From the cell containing the given text, extract its center point as (X, Y) coordinate. 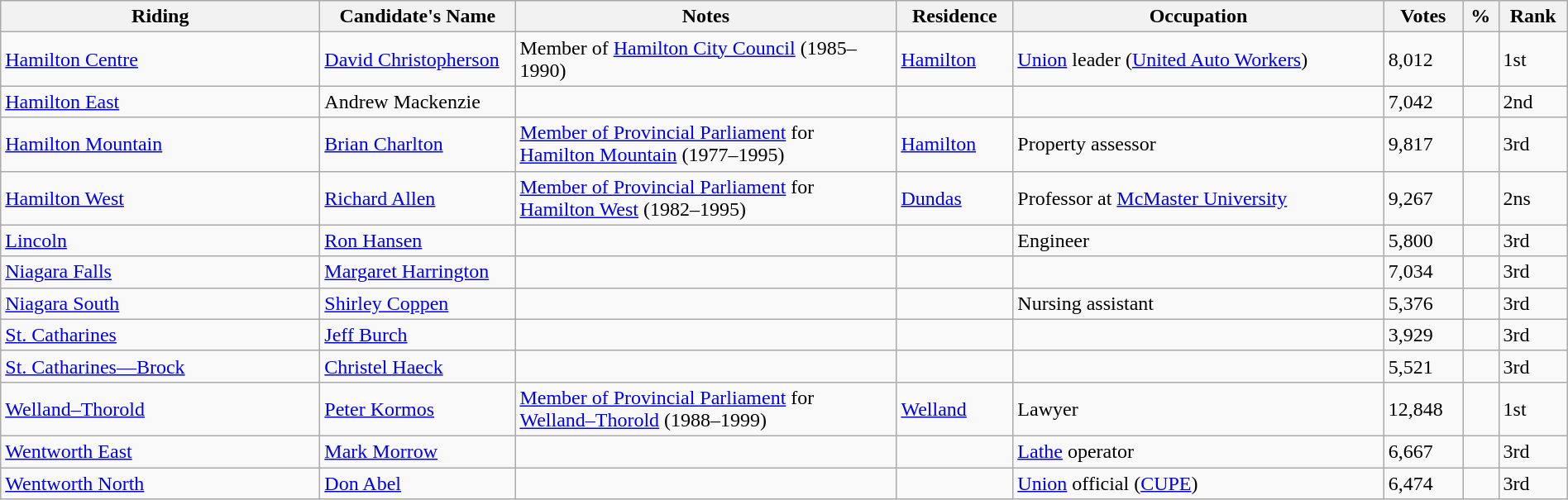
St. Catharines (160, 335)
Union official (CUPE) (1198, 483)
Hamilton East (160, 102)
Candidate's Name (418, 17)
Ron Hansen (418, 240)
Wentworth East (160, 451)
5,376 (1422, 303)
St. Catharines—Brock (160, 366)
Niagara Falls (160, 272)
Shirley Coppen (418, 303)
Hamilton West (160, 198)
3,929 (1422, 335)
8,012 (1422, 60)
5,800 (1422, 240)
Occupation (1198, 17)
Margaret Harrington (418, 272)
Peter Kormos (418, 408)
Don Abel (418, 483)
7,034 (1422, 272)
% (1480, 17)
Niagara South (160, 303)
Notes (706, 17)
Rank (1533, 17)
Wentworth North (160, 483)
Hamilton Centre (160, 60)
6,667 (1422, 451)
Residence (954, 17)
Property assessor (1198, 144)
2ns (1533, 198)
Member of Hamilton City Council (1985–1990) (706, 60)
Lawyer (1198, 408)
Votes (1422, 17)
7,042 (1422, 102)
Christel Haeck (418, 366)
Andrew Mackenzie (418, 102)
9,817 (1422, 144)
Professor at McMaster University (1198, 198)
Welland (954, 408)
Mark Morrow (418, 451)
Brian Charlton (418, 144)
Member of Provincial Parliament for Welland–Thorold (1988–1999) (706, 408)
Union leader (United Auto Workers) (1198, 60)
Member of Provincial Parliament for Hamilton West (1982–1995) (706, 198)
Nursing assistant (1198, 303)
2nd (1533, 102)
Welland–Thorold (160, 408)
Lathe operator (1198, 451)
Member of Provincial Parliament for Hamilton Mountain (1977–1995) (706, 144)
5,521 (1422, 366)
Richard Allen (418, 198)
6,474 (1422, 483)
David Christopherson (418, 60)
Dundas (954, 198)
9,267 (1422, 198)
Engineer (1198, 240)
Jeff Burch (418, 335)
12,848 (1422, 408)
Lincoln (160, 240)
Riding (160, 17)
Hamilton Mountain (160, 144)
